Identify which cell holds the provided text, then report its (X, Y) central coordinate. 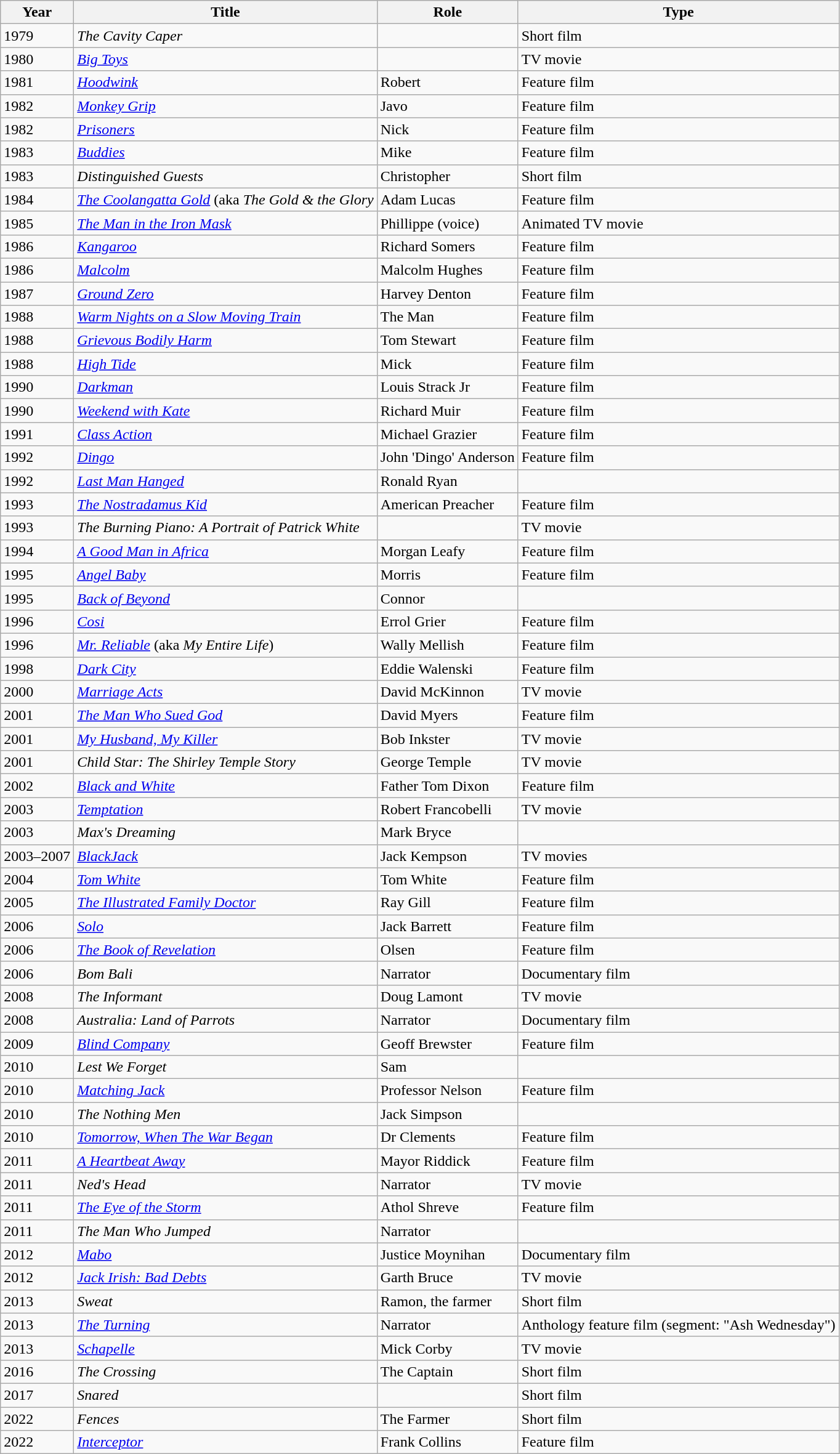
Year (37, 12)
The Book of Revelation (225, 950)
Lest We Forget (225, 1067)
Christopher (447, 176)
1981 (37, 83)
Solo (225, 926)
American Preacher (447, 504)
Nick (447, 129)
1994 (37, 551)
Black and White (225, 786)
2004 (37, 879)
Matching Jack (225, 1091)
Malcolm Hughes (447, 270)
TV movies (679, 856)
Robert Francobelli (447, 809)
Doug Lamont (447, 996)
Hoodwink (225, 83)
Kangaroo (225, 246)
David McKinnon (447, 692)
The Burning Piano: A Portrait of Patrick White (225, 528)
The Crossing (225, 1371)
2017 (37, 1395)
1998 (37, 668)
Buddies (225, 153)
Mayor Riddick (447, 1161)
Distinguished Guests (225, 176)
Australia: Land of Parrots (225, 1020)
Mr. Reliable (aka My Entire Life) (225, 645)
The Man Who Sued God (225, 716)
Tom Stewart (447, 341)
Ramon, the farmer (447, 1301)
1979 (37, 36)
Sam (447, 1067)
The Eye of the Storm (225, 1208)
Monkey Grip (225, 106)
Grievous Bodily Harm (225, 341)
Interceptor (225, 1442)
Bob Inkster (447, 739)
The Illustrated Family Doctor (225, 903)
Tomorrow, When The War Began (225, 1137)
The Captain (447, 1371)
1991 (37, 434)
Schapelle (225, 1348)
George Temple (447, 762)
Bom Bali (225, 973)
Morris (447, 575)
Richard Somers (447, 246)
Malcolm (225, 270)
Title (225, 12)
Connor (447, 598)
2016 (37, 1371)
John 'Dingo' Anderson (447, 458)
The Coolangatta Gold (aka The Gold & the Glory (225, 200)
The Informant (225, 996)
The Cavity Caper (225, 36)
Mick (447, 364)
BlackJack (225, 856)
1985 (37, 223)
Type (679, 12)
Last Man Hanged (225, 481)
Morgan Leafy (447, 551)
The Farmer (447, 1418)
Ronald Ryan (447, 481)
Back of Beyond (225, 598)
Wally Mellish (447, 645)
High Tide (225, 364)
Max's Dreaming (225, 833)
Snared (225, 1395)
Temptation (225, 809)
Dr Clements (447, 1137)
Role (447, 12)
Ned's Head (225, 1184)
2003–2007 (37, 856)
Garth Bruce (447, 1278)
Father Tom Dixon (447, 786)
1980 (37, 59)
Child Star: The Shirley Temple Story (225, 762)
Louis Strack Jr (447, 387)
David Myers (447, 716)
Jack Kempson (447, 856)
Weekend with Kate (225, 411)
Anthology feature film (segment: "Ash Wednesday") (679, 1325)
Warm Nights on a Slow Moving Train (225, 317)
The Man in the Iron Mask (225, 223)
The Nostradamus Kid (225, 504)
Athol Shreve (447, 1208)
The Man Who Jumped (225, 1231)
Darkman (225, 387)
The Nothing Men (225, 1114)
A Good Man in Africa (225, 551)
Adam Lucas (447, 200)
Fences (225, 1418)
Jack Irish: Bad Debts (225, 1278)
Dark City (225, 668)
Javo (447, 106)
Jack Simpson (447, 1114)
Mick Corby (447, 1348)
1984 (37, 200)
Frank Collins (447, 1442)
Big Toys (225, 59)
Jack Barrett (447, 926)
Phillippe (voice) (447, 223)
2009 (37, 1044)
Robert (447, 83)
Professor Nelson (447, 1091)
Richard Muir (447, 411)
Eddie Walenski (447, 668)
Mark Bryce (447, 833)
Geoff Brewster (447, 1044)
Mabo (225, 1254)
My Husband, My Killer (225, 739)
A Heartbeat Away (225, 1161)
Class Action (225, 434)
Errol Grier (447, 621)
Animated TV movie (679, 223)
Cosi (225, 621)
Ray Gill (447, 903)
Angel Baby (225, 575)
2005 (37, 903)
Justice Moynihan (447, 1254)
Harvey Denton (447, 294)
Sweat (225, 1301)
Ground Zero (225, 294)
1987 (37, 294)
2000 (37, 692)
Prisoners (225, 129)
Blind Company (225, 1044)
Olsen (447, 950)
Dingo (225, 458)
Marriage Acts (225, 692)
Mike (447, 153)
The Turning (225, 1325)
The Man (447, 317)
Michael Grazier (447, 434)
2002 (37, 786)
